From the cell containing the given text, extract its center point as [x, y] coordinate. 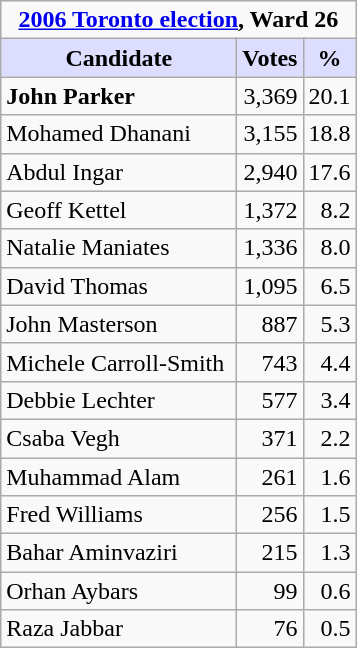
Fred Williams [119, 515]
Debbie Lechter [119, 400]
John Parker [119, 96]
Csaba Vegh [119, 438]
Abdul Ingar [119, 172]
Raza Jabbar [119, 629]
8.0 [330, 248]
6.5 [330, 286]
Muhammad Alam [119, 477]
1.6 [330, 477]
18.8 [330, 134]
5.3 [330, 324]
8.2 [330, 210]
Mohamed Dhanani [119, 134]
99 [270, 591]
Votes [270, 58]
3,369 [270, 96]
2.2 [330, 438]
1,372 [270, 210]
Candidate [119, 58]
4.4 [330, 362]
17.6 [330, 172]
John Masterson [119, 324]
20.1 [330, 96]
215 [270, 553]
1,095 [270, 286]
1,336 [270, 248]
1.5 [330, 515]
% [330, 58]
3.4 [330, 400]
Orhan Aybars [119, 591]
256 [270, 515]
0.5 [330, 629]
2006 Toronto election, Ward 26 [178, 20]
Geoff Kettel [119, 210]
0.6 [330, 591]
371 [270, 438]
2,940 [270, 172]
1.3 [330, 553]
261 [270, 477]
Michele Carroll-Smith [119, 362]
743 [270, 362]
76 [270, 629]
Natalie Maniates [119, 248]
887 [270, 324]
David Thomas [119, 286]
Bahar Aminvaziri [119, 553]
577 [270, 400]
3,155 [270, 134]
